Determine the (X, Y) coordinate at the center of the cell enclosing the given text.  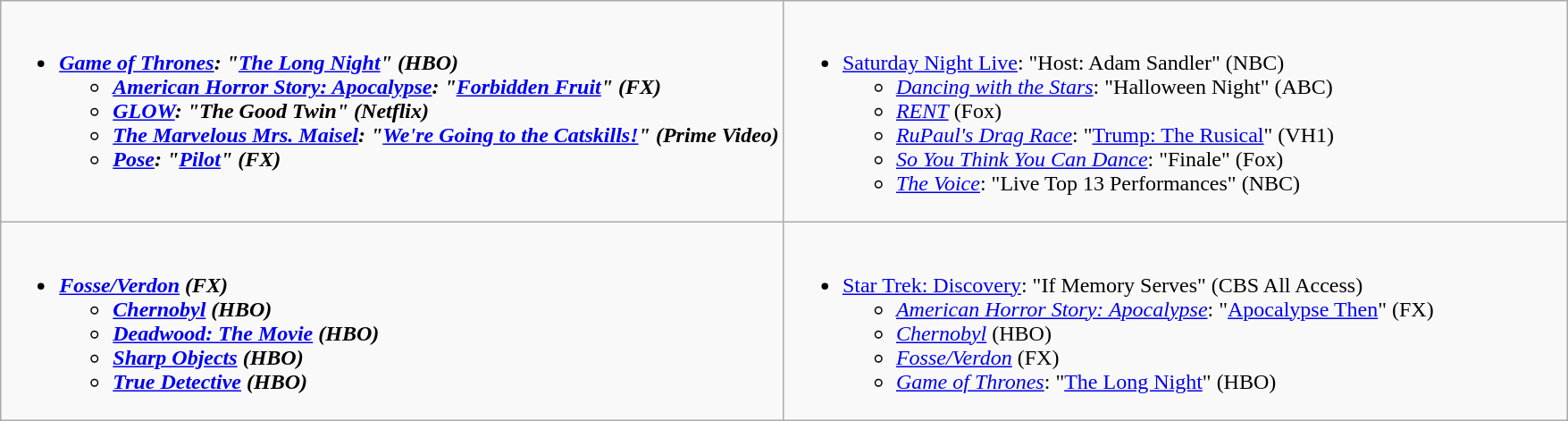
Fosse/Verdon (FX)Chernobyl (HBO)Deadwood: The Movie (HBO)Sharp Objects (HBO)True Detective (HBO) (393, 322)
